Identify which cell holds the provided text, then report its [x, y] central coordinate. 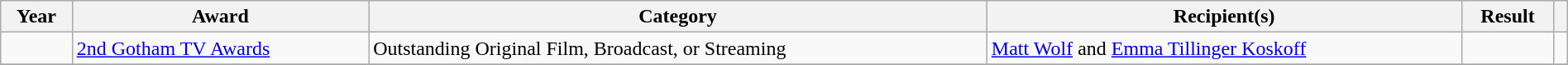
Recipient(s) [1224, 17]
Outstanding Original Film, Broadcast, or Streaming [678, 48]
Matt Wolf and Emma Tillinger Koskoff [1224, 48]
Year [36, 17]
2nd Gotham TV Awards [220, 48]
Award [220, 17]
Category [678, 17]
Result [1508, 17]
